Return (X, Y) of the center of cell containing provided text 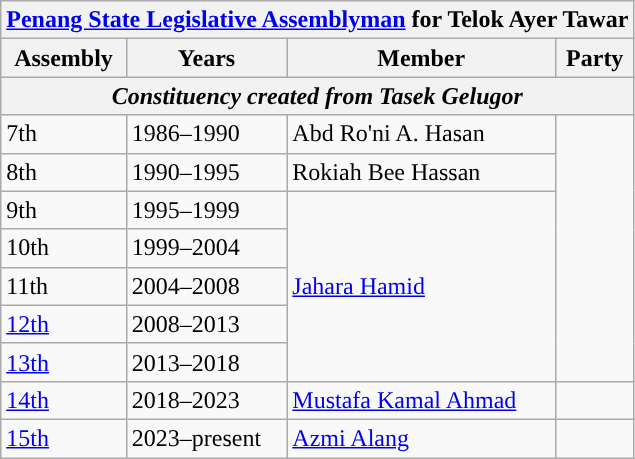
1995–1999 (206, 210)
Mustafa Kamal Ahmad (422, 400)
2013–2018 (206, 362)
Rokiah Bee Hassan (422, 172)
Jahara Hamid (422, 286)
2004–2008 (206, 286)
2023–present (206, 438)
1986–1990 (206, 134)
10th (64, 248)
Member (422, 58)
1990–1995 (206, 172)
Assembly (64, 58)
Party (595, 58)
13th (64, 362)
Years (206, 58)
Constituency created from Tasek Gelugor (318, 96)
14th (64, 400)
Azmi Alang (422, 438)
9th (64, 210)
12th (64, 324)
11th (64, 286)
8th (64, 172)
2008–2013 (206, 324)
Abd Ro'ni A. Hasan (422, 134)
15th (64, 438)
7th (64, 134)
2018–2023 (206, 400)
1999–2004 (206, 248)
Penang State Legislative Assemblyman for Telok Ayer Tawar (318, 20)
